Return the (x, y) coordinate for the center point of the cell that contains the specified text.  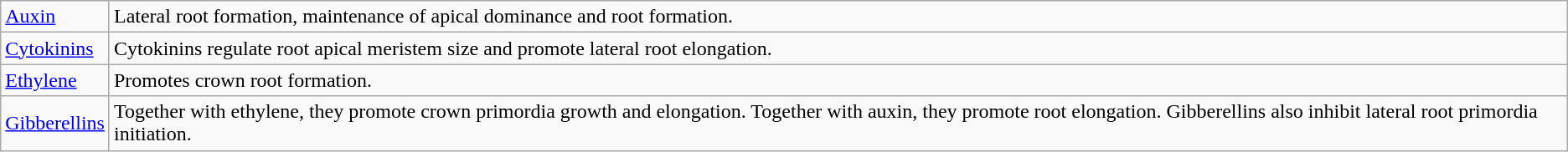
Cytokinins (55, 48)
Lateral root formation, maintenance of apical dominance and root formation. (838, 17)
Gibberellins (55, 124)
Cytokinins regulate root apical meristem size and promote lateral root elongation. (838, 48)
Promotes crown root formation. (838, 80)
Ethylene (55, 80)
Auxin (55, 17)
